Identify which cell holds the provided text, then report its [x, y] central coordinate. 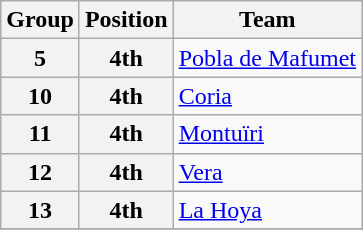
12 [40, 172]
5 [40, 58]
Pobla de Mafumet [267, 58]
13 [40, 210]
Group [40, 20]
Team [267, 20]
Vera [267, 172]
La Hoya [267, 210]
10 [40, 96]
Coria [267, 96]
11 [40, 134]
Montuïri [267, 134]
Position [126, 20]
